Detect which cell encompasses the target text, then output its (x, y) center coordinate. 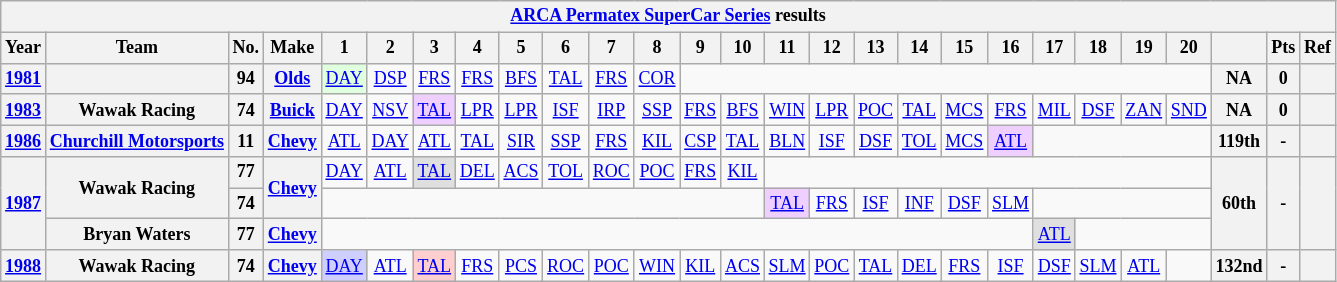
NSV (390, 110)
16 (1011, 48)
Pts (1284, 48)
19 (1144, 48)
5 (521, 48)
DSP (390, 78)
1987 (24, 204)
7 (611, 48)
Churchill Motorsports (136, 140)
3 (434, 48)
20 (1190, 48)
1986 (24, 140)
132nd (1239, 266)
18 (1098, 48)
Make (292, 48)
Buick (292, 110)
BLN (787, 140)
IRP (611, 110)
13 (876, 48)
ZAN (1144, 110)
10 (743, 48)
Olds (292, 78)
119th (1239, 140)
14 (919, 48)
Team (136, 48)
2 (390, 48)
4 (477, 48)
1983 (24, 110)
60th (1239, 204)
SND (1190, 110)
15 (964, 48)
PCS (521, 266)
Ref (1318, 48)
MIL (1054, 110)
6 (566, 48)
COR (657, 78)
1981 (24, 78)
SIR (521, 140)
INF (919, 204)
94 (246, 78)
1 (344, 48)
1988 (24, 266)
Year (24, 48)
17 (1054, 48)
12 (832, 48)
ARCA Permatex SuperCar Series results (668, 16)
CSP (700, 140)
Bryan Waters (136, 234)
No. (246, 48)
9 (700, 48)
8 (657, 48)
